Capture the cell that displays the provided text and extract its [x, y] central coordinate. 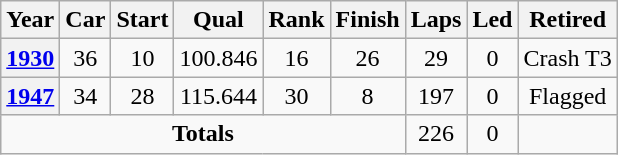
Totals [203, 134]
29 [436, 58]
Crash T3 [568, 58]
100.846 [218, 58]
26 [368, 58]
Retired [568, 20]
Year [30, 20]
Led [492, 20]
16 [296, 58]
Flagged [568, 96]
30 [296, 96]
1930 [30, 58]
197 [436, 96]
1947 [30, 96]
36 [86, 58]
Laps [436, 20]
34 [86, 96]
Car [86, 20]
Qual [218, 20]
115.644 [218, 96]
Start [142, 20]
Rank [296, 20]
226 [436, 134]
28 [142, 96]
Finish [368, 20]
8 [368, 96]
10 [142, 58]
